Extract the [x, y] coordinate from the center of the cell holding the provided text.  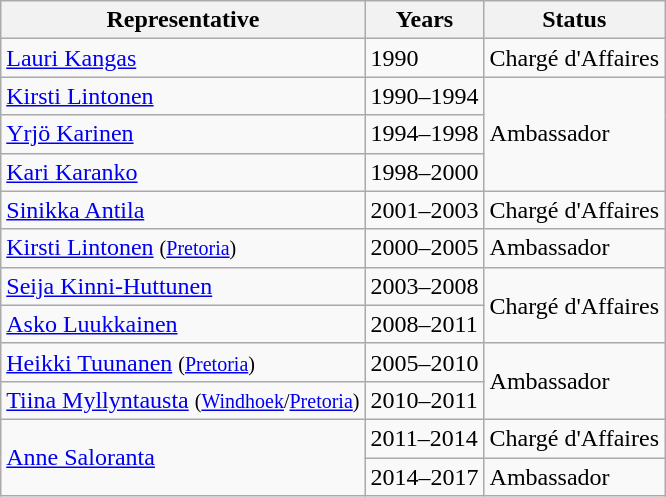
Yrjö Karinen [183, 134]
1994–1998 [424, 134]
Asko Luukkainen [183, 324]
2005–2010 [424, 362]
Kari Karanko [183, 172]
Lauri Kangas [183, 58]
2011–2014 [424, 438]
1990 [424, 58]
2008–2011 [424, 324]
Sinikka Antila [183, 210]
Tiina Myllyntausta (Windhoek/Pretoria) [183, 400]
2003–2008 [424, 286]
1990–1994 [424, 96]
Heikki Tuunanen (Pretoria) [183, 362]
Years [424, 20]
Representative [183, 20]
2000–2005 [424, 248]
Status [574, 20]
Seija Kinni-Huttunen [183, 286]
2001–2003 [424, 210]
Kirsti Lintonen (Pretoria) [183, 248]
2010–2011 [424, 400]
Anne Saloranta [183, 457]
2014–2017 [424, 477]
Kirsti Lintonen [183, 96]
1998–2000 [424, 172]
